Extract the (X, Y) coordinate from the center of the cell holding the provided text.  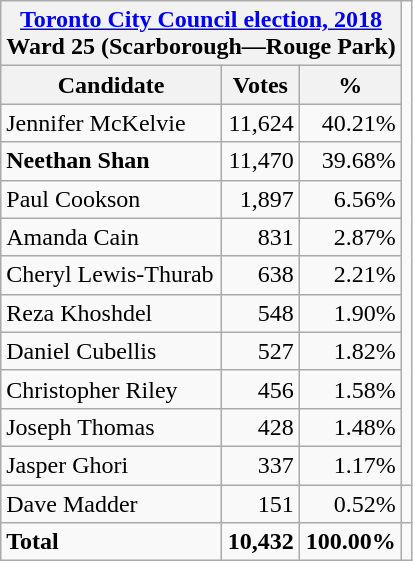
151 (260, 503)
Jasper Ghori (112, 465)
6.56% (350, 199)
2.21% (350, 275)
Reza Khoshdel (112, 313)
Candidate (112, 85)
337 (260, 465)
40.21% (350, 123)
1,897 (260, 199)
1.48% (350, 427)
1.90% (350, 313)
638 (260, 275)
548 (260, 313)
10,432 (260, 542)
Neethan Shan (112, 161)
831 (260, 237)
Dave Madder (112, 503)
527 (260, 351)
Christopher Riley (112, 389)
11,470 (260, 161)
1.82% (350, 351)
0.52% (350, 503)
39.68% (350, 161)
2.87% (350, 237)
1.17% (350, 465)
Daniel Cubellis (112, 351)
11,624 (260, 123)
Votes (260, 85)
428 (260, 427)
Toronto City Council election, 2018Ward 25 (Scarborough—Rouge Park) (202, 34)
Joseph Thomas (112, 427)
Paul Cookson (112, 199)
456 (260, 389)
100.00% (350, 542)
Amanda Cain (112, 237)
Jennifer McKelvie (112, 123)
Cheryl Lewis-Thurab (112, 275)
1.58% (350, 389)
% (350, 85)
Total (112, 542)
